Pinpoint the cell where the given text exists, returning its (x, y) midpoint coordinate. 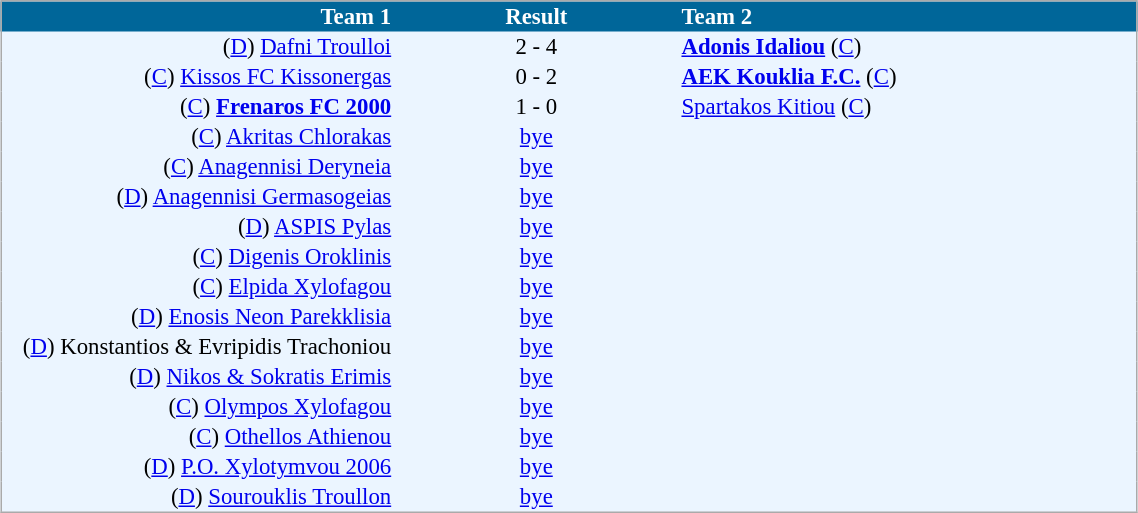
(C) Digenis Oroklinis (197, 257)
(D) Konstantios & Evripidis Trachoniou (197, 347)
(C) Elpida Xylofagou (197, 287)
(C) Anagennisi Deryneia (197, 167)
(D) ASPIS Pylas (197, 227)
Result (536, 16)
Team 1 (197, 16)
1 - 0 (536, 107)
(D) Nikos & Sokratis Erimis (197, 377)
(D) P.O. Xylotymvou 2006 (197, 467)
(D) Dafni Troulloi (197, 47)
(C) Othellos Athienou (197, 437)
Spartakos Kitiou (C) (908, 107)
(D) Enosis Neon Parekklisia (197, 317)
(C) Kissos FC Kissonergas (197, 77)
(C) Akritas Chlorakas (197, 137)
Adonis Idaliou (C) (908, 47)
AEK Kouklia F.C. (C) (908, 77)
(C) Olympos Xylofagou (197, 407)
(C) Frenaros FC 2000 (197, 107)
(D) Anagennisi Germasogeias (197, 197)
0 - 2 (536, 77)
Team 2 (908, 16)
(D) Sourouklis Troullon (197, 497)
2 - 4 (536, 47)
